Scan for the cell matching the given text and deliver its (X, Y) coordinate at center. 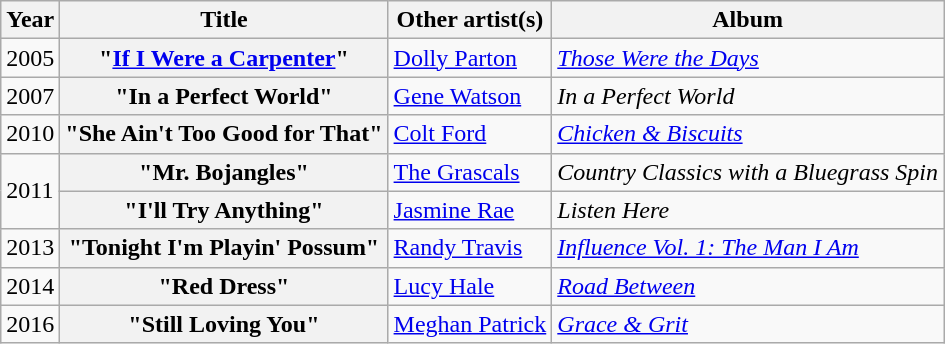
2013 (30, 248)
Meghan Patrick (470, 324)
2016 (30, 324)
Those Were the Days (748, 58)
"Red Dress" (224, 286)
Randy Travis (470, 248)
Other artist(s) (470, 20)
Chicken & Biscuits (748, 134)
2007 (30, 96)
Album (748, 20)
"Mr. Bojangles" (224, 172)
"I'll Try Anything" (224, 210)
2005 (30, 58)
2014 (30, 286)
2011 (30, 191)
"Still Loving You" (224, 324)
Road Between (748, 286)
Listen Here (748, 210)
"In a Perfect World" (224, 96)
Grace & Grit (748, 324)
The Grascals (470, 172)
Gene Watson (470, 96)
In a Perfect World (748, 96)
Influence Vol. 1: The Man I Am (748, 248)
"She Ain't Too Good for That" (224, 134)
Colt Ford (470, 134)
"If I Were a Carpenter" (224, 58)
"Tonight I'm Playin' Possum" (224, 248)
Dolly Parton (470, 58)
Jasmine Rae (470, 210)
2010 (30, 134)
Country Classics with a Bluegrass Spin (748, 172)
Year (30, 20)
Title (224, 20)
Lucy Hale (470, 286)
